Determine the [x, y] coordinate at the center of the cell enclosing the given text.  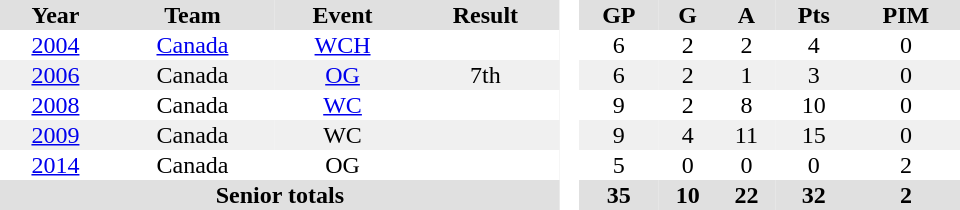
GP [618, 15]
32 [814, 195]
Pts [814, 15]
Result [486, 15]
2006 [56, 75]
3 [814, 75]
2004 [56, 45]
1 [746, 75]
Team [192, 15]
7th [486, 75]
2008 [56, 105]
WCH [342, 45]
PIM [906, 15]
15 [814, 135]
22 [746, 195]
2014 [56, 165]
Year [56, 15]
8 [746, 105]
5 [618, 165]
35 [618, 195]
2009 [56, 135]
A [746, 15]
11 [746, 135]
Event [342, 15]
G [688, 15]
Senior totals [280, 195]
